Locate the cell with the specified text and output its [x, y] center coordinate. 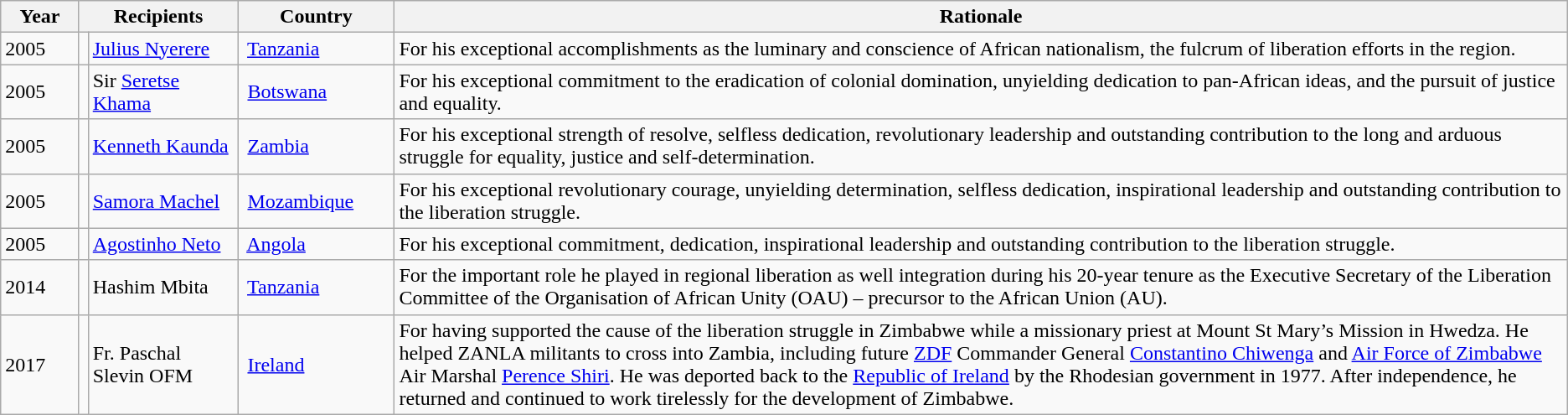
Country [317, 17]
For his exceptional accomplishments as the luminary and conscience of African nationalism, the fulcrum of liberation efforts in the region. [981, 49]
2017 [40, 364]
For his exceptional commitment, dedication, inspirational leadership and outstanding contribution to the liberation struggle. [981, 244]
Ireland [317, 364]
Fr. Paschal Slevin OFM [162, 364]
Kenneth Kaunda [162, 146]
Samora Machel [162, 201]
Rationale [981, 17]
Zambia [317, 146]
Mozambique [317, 201]
Angola [317, 244]
Julius Nyerere [162, 49]
Sir Seretse Khama [162, 92]
Botswana [317, 92]
Agostinho Neto [162, 244]
Recipients [158, 17]
Hashim Mbita [162, 287]
2014 [40, 287]
Year [40, 17]
